Output the (X, Y) coordinate of the center of the cell containing the given text.  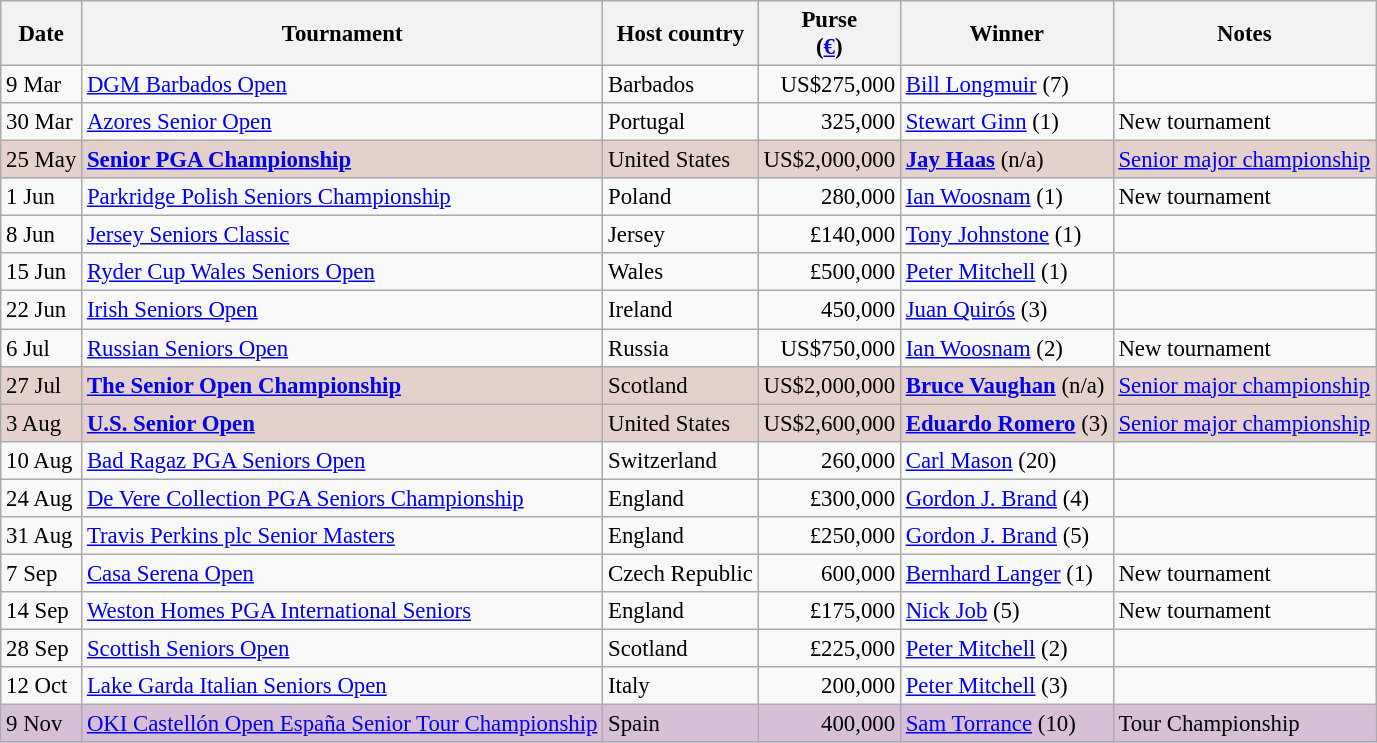
Tournament (342, 34)
Scottish Seniors Open (342, 648)
Ireland (680, 310)
Casa Serena Open (342, 573)
Peter Mitchell (3) (1006, 686)
200,000 (829, 686)
280,000 (829, 197)
Bernhard Langer (1) (1006, 573)
6 Jul (42, 348)
Wales (680, 273)
US$275,000 (829, 85)
Parkridge Polish Seniors Championship (342, 197)
260,000 (829, 460)
Winner (1006, 34)
Date (42, 34)
Nick Job (5) (1006, 611)
25 May (42, 160)
14 Sep (42, 611)
Ian Woosnam (1) (1006, 197)
Stewart Ginn (1) (1006, 122)
£300,000 (829, 498)
The Senior Open Championship (342, 385)
9 Mar (42, 85)
450,000 (829, 310)
Bill Longmuir (7) (1006, 85)
DGM Barbados Open (342, 85)
OKI Castellón Open España Senior Tour Championship (342, 724)
Eduardo Romero (3) (1006, 423)
7 Sep (42, 573)
Travis Perkins plc Senior Masters (342, 536)
24 Aug (42, 498)
Lake Garda Italian Seniors Open (342, 686)
Irish Seniors Open (342, 310)
£250,000 (829, 536)
325,000 (829, 122)
Carl Mason (20) (1006, 460)
27 Jul (42, 385)
Purse(€) (829, 34)
Ian Woosnam (2) (1006, 348)
15 Jun (42, 273)
Azores Senior Open (342, 122)
Poland (680, 197)
Jersey Seniors Classic (342, 235)
Switzerland (680, 460)
Jay Haas (n/a) (1006, 160)
Tony Johnstone (1) (1006, 235)
8 Jun (42, 235)
Portugal (680, 122)
Jersey (680, 235)
Host country (680, 34)
Russia (680, 348)
Italy (680, 686)
Spain (680, 724)
3 Aug (42, 423)
12 Oct (42, 686)
22 Jun (42, 310)
Barbados (680, 85)
£175,000 (829, 611)
Weston Homes PGA International Seniors (342, 611)
Gordon J. Brand (4) (1006, 498)
10 Aug (42, 460)
U.S. Senior Open (342, 423)
Bad Ragaz PGA Seniors Open (342, 460)
£225,000 (829, 648)
Senior PGA Championship (342, 160)
US$750,000 (829, 348)
400,000 (829, 724)
£140,000 (829, 235)
Peter Mitchell (2) (1006, 648)
Notes (1244, 34)
Ryder Cup Wales Seniors Open (342, 273)
9 Nov (42, 724)
Tour Championship (1244, 724)
Gordon J. Brand (5) (1006, 536)
30 Mar (42, 122)
Czech Republic (680, 573)
31 Aug (42, 536)
US$2,600,000 (829, 423)
£500,000 (829, 273)
Peter Mitchell (1) (1006, 273)
De Vere Collection PGA Seniors Championship (342, 498)
28 Sep (42, 648)
Juan Quirós (3) (1006, 310)
Sam Torrance (10) (1006, 724)
Bruce Vaughan (n/a) (1006, 385)
1 Jun (42, 197)
Russian Seniors Open (342, 348)
600,000 (829, 573)
